Find where the given text appears and provide that cell's center as [x, y] coordinate. 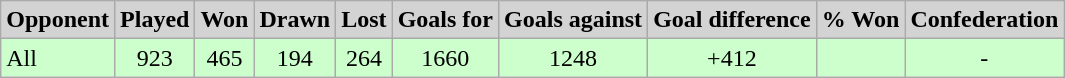
1248 [574, 58]
1660 [445, 58]
Drawn [295, 20]
Goals against [574, 20]
Lost [364, 20]
923 [155, 58]
Opponent [58, 20]
All [58, 58]
Won [224, 20]
465 [224, 58]
Confederation [984, 20]
194 [295, 58]
Played [155, 20]
- [984, 58]
Goals for [445, 20]
% Won [860, 20]
264 [364, 58]
+412 [732, 58]
Goal difference [732, 20]
